Detect which cell encompasses the target text, then output its (x, y) center coordinate. 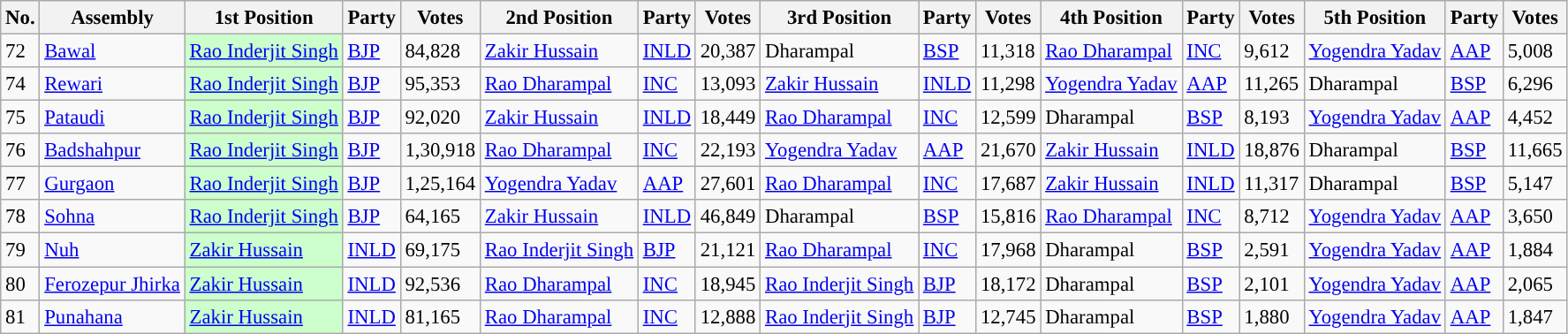
77 (20, 184)
75 (20, 118)
1,847 (1534, 316)
Pataudi (112, 118)
5,147 (1534, 184)
18,172 (1009, 284)
72 (20, 51)
79 (20, 250)
27,601 (728, 184)
Assembly (112, 18)
18,449 (728, 118)
Nuh (112, 250)
64,165 (440, 216)
1,884 (1534, 250)
1,25,164 (440, 184)
17,687 (1009, 184)
11,298 (1009, 84)
74 (20, 84)
5,008 (1534, 51)
92,020 (440, 118)
Rewari (112, 84)
Sohna (112, 216)
84,828 (440, 51)
1,30,918 (440, 150)
2nd Position (558, 18)
2,065 (1534, 284)
46,849 (728, 216)
Gurgaon (112, 184)
92,536 (440, 284)
69,175 (440, 250)
18,876 (1272, 150)
12,745 (1009, 316)
18,945 (728, 284)
1st Position (263, 18)
4,452 (1534, 118)
11,317 (1272, 184)
2,101 (1272, 284)
8,193 (1272, 118)
No. (20, 18)
95,353 (440, 84)
Badshahpur (112, 150)
20,387 (728, 51)
21,121 (728, 250)
8,712 (1272, 216)
Ferozepur Jhirka (112, 284)
21,670 (1009, 150)
Punahana (112, 316)
Bawal (112, 51)
11,665 (1534, 150)
11,265 (1272, 84)
81,165 (440, 316)
78 (20, 216)
17,968 (1009, 250)
9,612 (1272, 51)
1,880 (1272, 316)
81 (20, 316)
2,591 (1272, 250)
6,296 (1534, 84)
80 (20, 284)
4th Position (1111, 18)
76 (20, 150)
13,093 (728, 84)
12,599 (1009, 118)
5th Position (1375, 18)
3,650 (1534, 216)
3rd Position (839, 18)
15,816 (1009, 216)
11,318 (1009, 51)
22,193 (728, 150)
12,888 (728, 316)
